Determine the (x, y) coordinate at the center of the cell enclosing the given text.  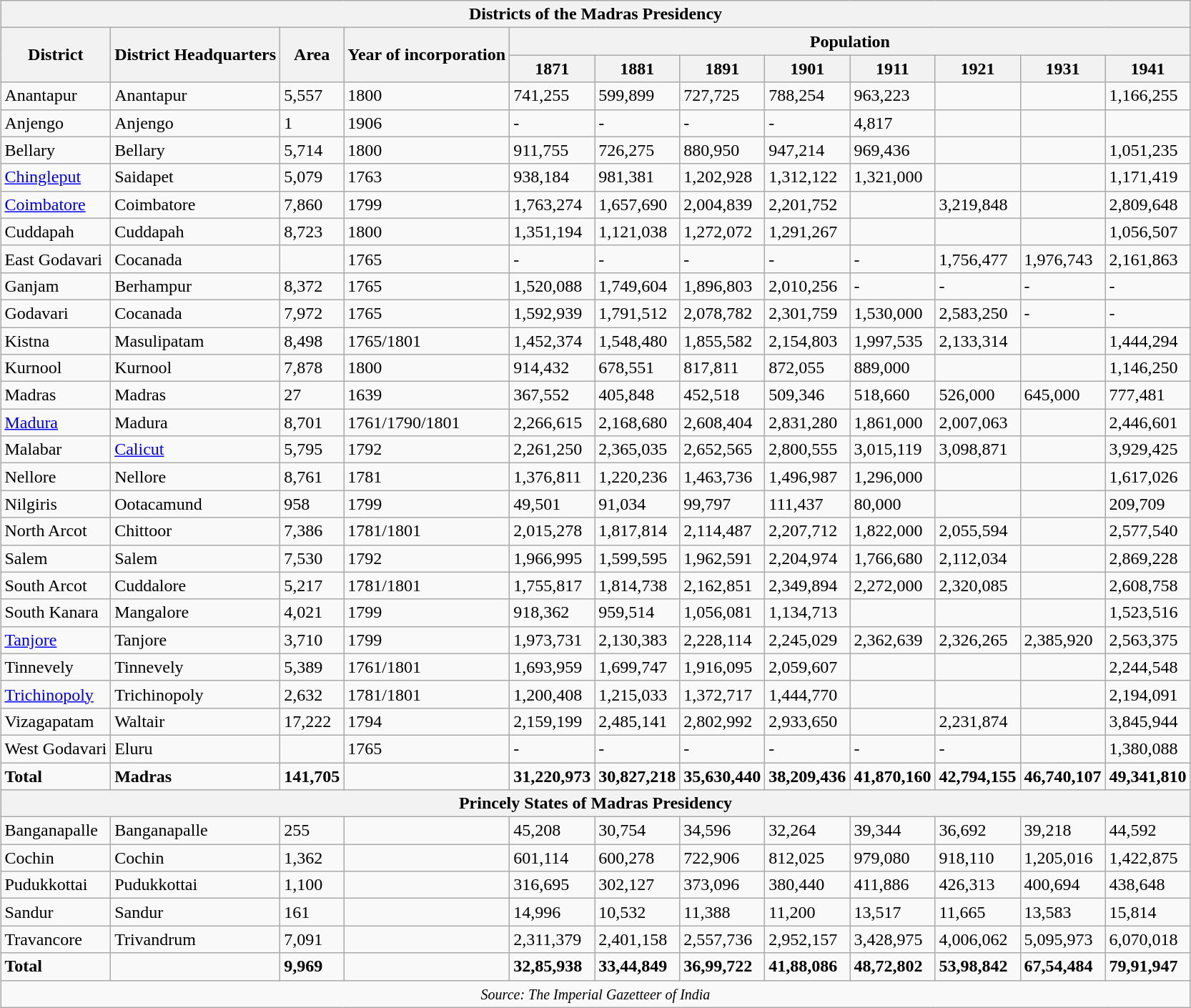
2,015,278 (552, 531)
2,362,639 (892, 640)
35,630,440 (722, 776)
5,795 (312, 450)
6,070,018 (1148, 939)
1,657,690 (638, 204)
39,218 (1062, 831)
2,311,379 (552, 939)
400,694 (1062, 885)
405,848 (638, 395)
11,200 (808, 912)
880,950 (722, 150)
7,878 (312, 368)
Kistna (56, 341)
33,44,849 (638, 967)
Mangalore (196, 613)
2,245,029 (808, 640)
1911 (892, 69)
Waltair (196, 721)
1761/1801 (427, 667)
726,275 (638, 150)
1941 (1148, 69)
1,523,516 (1148, 613)
34,596 (722, 831)
Year of incorporation (427, 55)
3,219,848 (978, 204)
67,54,484 (1062, 967)
2,577,540 (1148, 531)
11,388 (722, 912)
2,201,752 (808, 204)
1,463,736 (722, 477)
316,695 (552, 885)
1,202,928 (722, 177)
32,85,938 (552, 967)
Masulipatam (196, 341)
5,557 (312, 96)
947,214 (808, 150)
1,861,000 (892, 423)
2,059,607 (808, 667)
1,693,959 (552, 667)
South Arcot (56, 585)
32,264 (808, 831)
1,916,095 (722, 667)
1,291,267 (808, 232)
31,220,973 (552, 776)
2,608,404 (722, 423)
526,000 (978, 395)
1,200,408 (552, 694)
2,204,974 (808, 558)
1,755,817 (552, 585)
17,222 (312, 721)
1,592,939 (552, 313)
2,266,615 (552, 423)
2,078,782 (722, 313)
600,278 (638, 858)
111,437 (808, 504)
4,006,062 (978, 939)
Godavari (56, 313)
9,969 (312, 967)
10,532 (638, 912)
1,296,000 (892, 477)
Area (312, 55)
1,380,088 (1148, 748)
1,362 (312, 858)
49,341,810 (1148, 776)
5,079 (312, 177)
452,518 (722, 395)
Ootacamund (196, 504)
41,88,086 (808, 967)
2,365,035 (638, 450)
2,055,594 (978, 531)
42,794,155 (978, 776)
2,159,199 (552, 721)
36,692 (978, 831)
959,514 (638, 613)
2,228,114 (722, 640)
2,301,759 (808, 313)
3,098,871 (978, 450)
1,791,512 (638, 313)
Calicut (196, 450)
2,608,758 (1148, 585)
North Arcot (56, 531)
3,929,425 (1148, 450)
367,552 (552, 395)
7,860 (312, 204)
2,231,874 (978, 721)
36,99,722 (722, 967)
969,436 (892, 150)
380,440 (808, 885)
53,98,842 (978, 967)
2,261,250 (552, 450)
2,446,601 (1148, 423)
1,051,235 (1148, 150)
426,313 (978, 885)
2,385,920 (1062, 640)
2,563,375 (1148, 640)
788,254 (808, 96)
2,349,894 (808, 585)
209,709 (1148, 504)
678,551 (638, 368)
2,632 (312, 694)
141,705 (312, 776)
1,422,875 (1148, 858)
2,933,650 (808, 721)
2,244,548 (1148, 667)
1,134,713 (808, 613)
Malabar (56, 450)
1765/1801 (427, 341)
13,517 (892, 912)
918,110 (978, 858)
1,321,000 (892, 177)
1,205,016 (1062, 858)
1931 (1062, 69)
45,208 (552, 831)
7,972 (312, 313)
4,817 (892, 123)
Berhampur (196, 286)
1,496,987 (808, 477)
438,648 (1148, 885)
777,481 (1148, 395)
1881 (638, 69)
Source: The Imperial Gazetteer of India (595, 994)
49,501 (552, 504)
Vizagapatam (56, 721)
599,899 (638, 96)
South Kanara (56, 613)
963,223 (892, 96)
Chittoor (196, 531)
1,966,995 (552, 558)
302,127 (638, 885)
1,617,026 (1148, 477)
255 (312, 831)
1,896,803 (722, 286)
3,015,119 (892, 450)
8,498 (312, 341)
2,583,250 (978, 313)
1,351,194 (552, 232)
938,184 (552, 177)
1,444,294 (1148, 341)
911,755 (552, 150)
1794 (427, 721)
46,740,107 (1062, 776)
2,557,736 (722, 939)
1,146,250 (1148, 368)
2,194,091 (1148, 694)
30,827,218 (638, 776)
99,797 (722, 504)
1,976,743 (1062, 259)
Trivandrum (196, 939)
2,114,487 (722, 531)
1 (312, 123)
1,817,814 (638, 531)
Ganjam (56, 286)
3,845,944 (1148, 721)
39,344 (892, 831)
8,701 (312, 423)
1,599,595 (638, 558)
2,168,680 (638, 423)
3,428,975 (892, 939)
8,372 (312, 286)
1,548,480 (638, 341)
District (56, 55)
2,112,034 (978, 558)
1,100 (312, 885)
411,886 (892, 885)
2,162,851 (722, 585)
48,72,802 (892, 967)
2,869,228 (1148, 558)
Chingleput (56, 177)
1639 (427, 395)
2,320,085 (978, 585)
1,997,535 (892, 341)
722,906 (722, 858)
80,000 (892, 504)
2,326,265 (978, 640)
44,592 (1148, 831)
1,520,088 (552, 286)
645,000 (1062, 395)
Saidapet (196, 177)
1,452,374 (552, 341)
2,652,565 (722, 450)
1781 (427, 477)
1,763,274 (552, 204)
13,583 (1062, 912)
7,386 (312, 531)
2,010,256 (808, 286)
601,114 (552, 858)
8,761 (312, 477)
West Godavari (56, 748)
1,215,033 (638, 694)
3,710 (312, 640)
1,171,419 (1148, 177)
1,749,604 (638, 286)
373,096 (722, 885)
918,362 (552, 613)
1,166,255 (1148, 96)
1,272,072 (722, 232)
1891 (722, 69)
817,811 (722, 368)
4,021 (312, 613)
2,207,712 (808, 531)
1,121,038 (638, 232)
41,870,160 (892, 776)
1,312,122 (808, 177)
5,095,973 (1062, 939)
509,346 (808, 395)
2,004,839 (722, 204)
727,725 (722, 96)
741,255 (552, 96)
Princely States of Madras Presidency (595, 804)
2,161,863 (1148, 259)
981,381 (638, 177)
2,133,314 (978, 341)
2,007,063 (978, 423)
79,91,947 (1148, 967)
161 (312, 912)
1761/1790/1801 (427, 423)
Cuddalore (196, 585)
889,000 (892, 368)
7,530 (312, 558)
1,372,717 (722, 694)
1,530,000 (892, 313)
1763 (427, 177)
District Headquarters (196, 55)
1,822,000 (892, 531)
Nilgiris (56, 504)
1921 (978, 69)
812,025 (808, 858)
2,802,992 (722, 721)
5,389 (312, 667)
958 (312, 504)
Districts of the Madras Presidency (595, 14)
2,952,157 (808, 939)
1,056,081 (722, 613)
2,272,000 (892, 585)
1906 (427, 123)
5,217 (312, 585)
91,034 (638, 504)
Population (850, 41)
14,996 (552, 912)
1901 (808, 69)
Eluru (196, 748)
1,855,582 (722, 341)
15,814 (1148, 912)
914,432 (552, 368)
872,055 (808, 368)
1,444,770 (808, 694)
8,723 (312, 232)
2,401,158 (638, 939)
2,485,141 (638, 721)
27 (312, 395)
1,766,680 (892, 558)
979,080 (892, 858)
1,973,731 (552, 640)
Travancore (56, 939)
2,130,383 (638, 640)
5,714 (312, 150)
1,962,591 (722, 558)
38,209,436 (808, 776)
2,800,555 (808, 450)
1,814,738 (638, 585)
2,831,280 (808, 423)
1,756,477 (978, 259)
1871 (552, 69)
7,091 (312, 939)
East Godavari (56, 259)
1,699,747 (638, 667)
1,220,236 (638, 477)
11,665 (978, 912)
2,809,648 (1148, 204)
30,754 (638, 831)
1,376,811 (552, 477)
2,154,803 (808, 341)
1,056,507 (1148, 232)
518,660 (892, 395)
